From the cell containing the given text, extract its center point as (X, Y) coordinate. 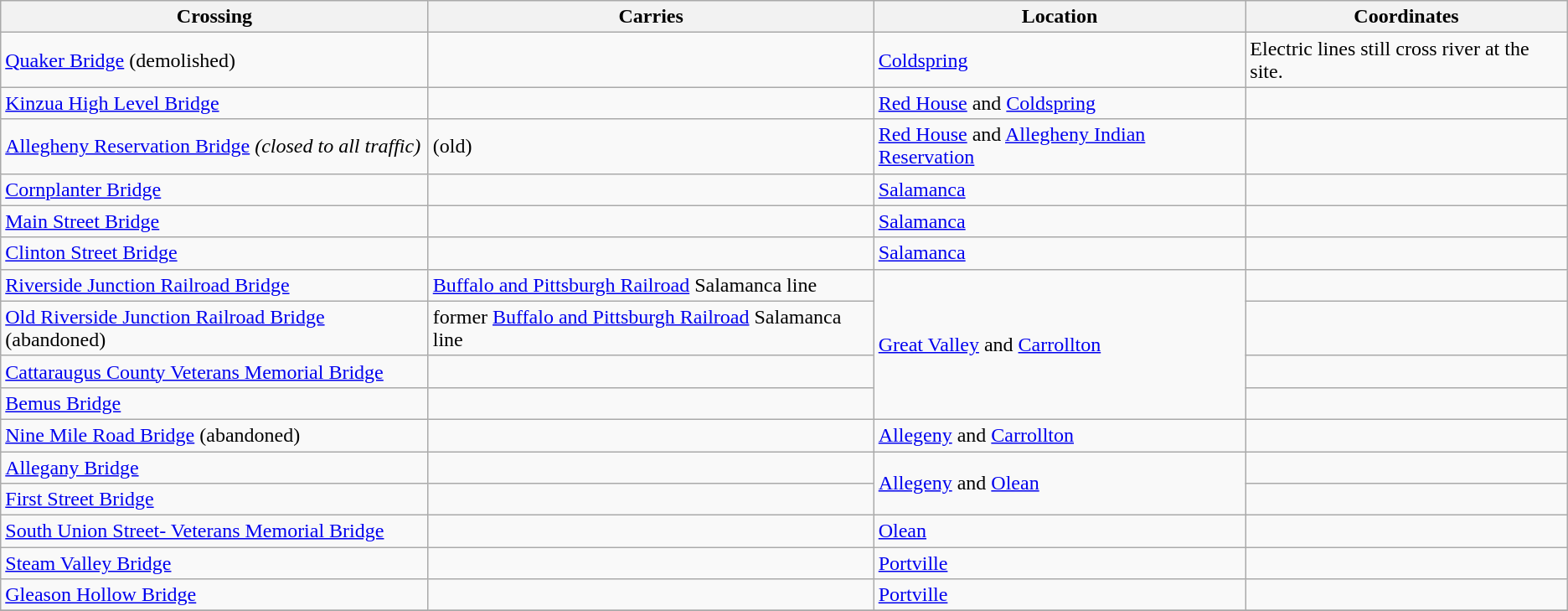
South Union Street- Veterans Memorial Bridge (214, 531)
First Street Bridge (214, 500)
Location (1060, 17)
Allegeny and Olean (1060, 483)
Gleason Hollow Bridge (214, 595)
Electric lines still cross river at the site. (1406, 60)
Olean (1060, 531)
Great Valley and Carrollton (1060, 344)
Clinton Street Bridge (214, 253)
Cornplanter Bridge (214, 189)
Kinzua High Level Bridge (214, 103)
Allegeny and Carrollton (1060, 435)
Steam Valley Bridge (214, 563)
Cattaraugus County Veterans Memorial Bridge (214, 371)
Old Riverside Junction Railroad Bridge (abandoned) (214, 329)
Coldspring (1060, 60)
former Buffalo and Pittsburgh Railroad Salamanca line (651, 329)
Buffalo and Pittsburgh Railroad Salamanca line (651, 285)
Red House and Allegheny Indian Reservation (1060, 146)
Quaker Bridge (demolished) (214, 60)
Carries (651, 17)
(old) (651, 146)
Allegany Bridge (214, 467)
Nine Mile Road Bridge (abandoned) (214, 435)
Bemus Bridge (214, 403)
Coordinates (1406, 17)
Riverside Junction Railroad Bridge (214, 285)
Red House and Coldspring (1060, 103)
Crossing (214, 17)
Allegheny Reservation Bridge (closed to all traffic) (214, 146)
Main Street Bridge (214, 221)
